Find where the given text appears and provide that cell's center as (x, y) coordinate. 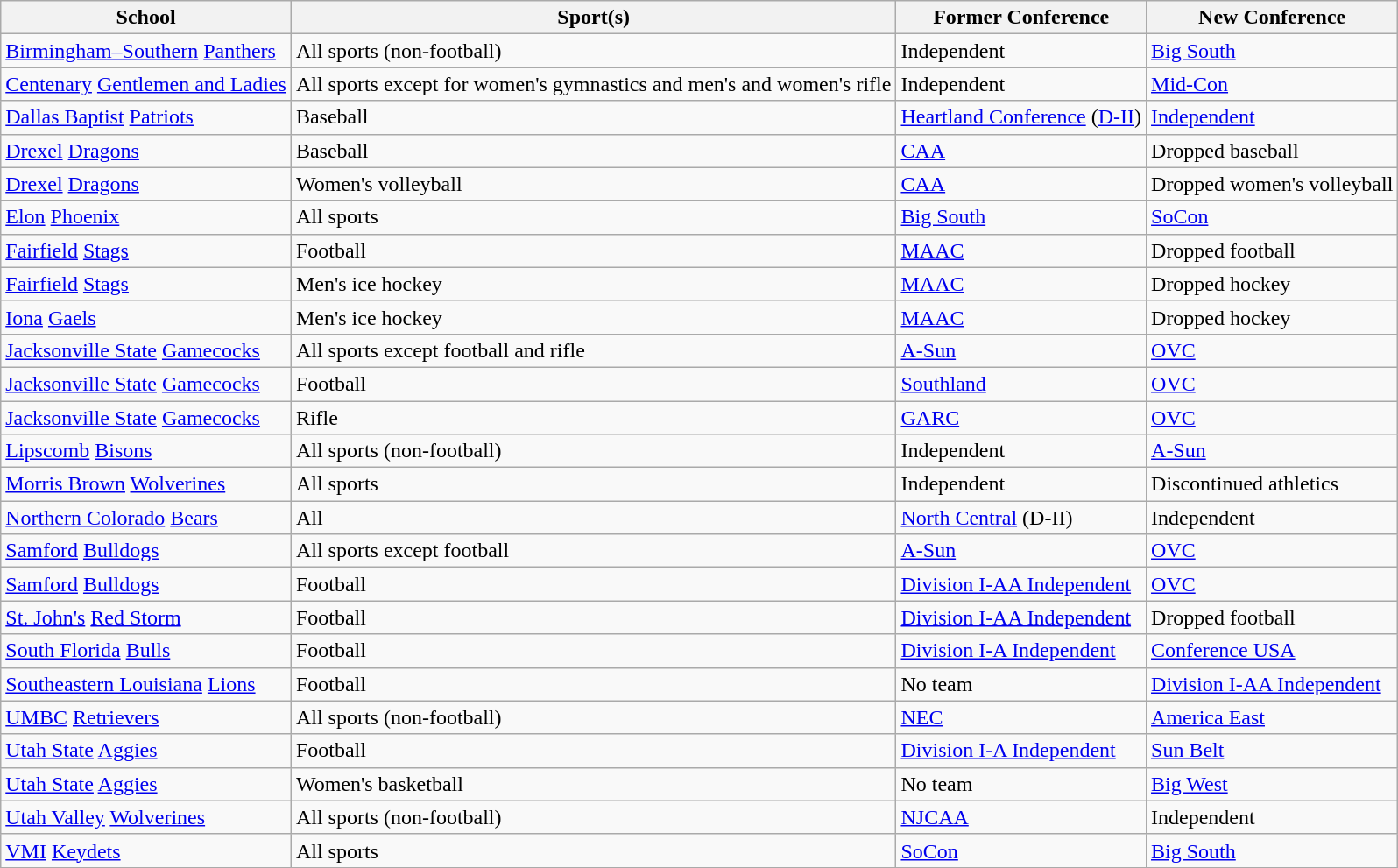
Dropped women's volleyball (1272, 184)
NJCAA (1021, 817)
Morris Brown Wolverines (146, 484)
Sun Belt (1272, 751)
North Central (D-II) (1021, 518)
Utah Valley Wolverines (146, 817)
Conference USA (1272, 651)
Southeastern Louisiana Lions (146, 684)
Dallas Baptist Patriots (146, 117)
Iona Gaels (146, 317)
Former Conference (1021, 18)
Discontinued athletics (1272, 484)
Lipscomb Bisons (146, 451)
School (146, 18)
Dropped baseball (1272, 151)
America East (1272, 717)
All sports except football (594, 551)
Sport(s) (594, 18)
All (594, 518)
NEC (1021, 717)
All sports except for women's gymnastics and men's and women's rifle (594, 84)
Birmingham–Southern Panthers (146, 51)
Heartland Conference (D-II) (1021, 117)
Centenary Gentlemen and Ladies (146, 84)
Rifle (594, 418)
GARC (1021, 418)
Women's basketball (594, 784)
St. John's Red Storm (146, 617)
Women's volleyball (594, 184)
Big West (1272, 784)
VMI Keydets (146, 850)
Southland (1021, 384)
Mid-Con (1272, 84)
All sports except football and rifle (594, 350)
New Conference (1272, 18)
Elon Phoenix (146, 217)
Northern Colorado Bears (146, 518)
UMBC Retrievers (146, 717)
South Florida Bulls (146, 651)
